Provide the (x, y) coordinate of the cell's center where the given text is located.  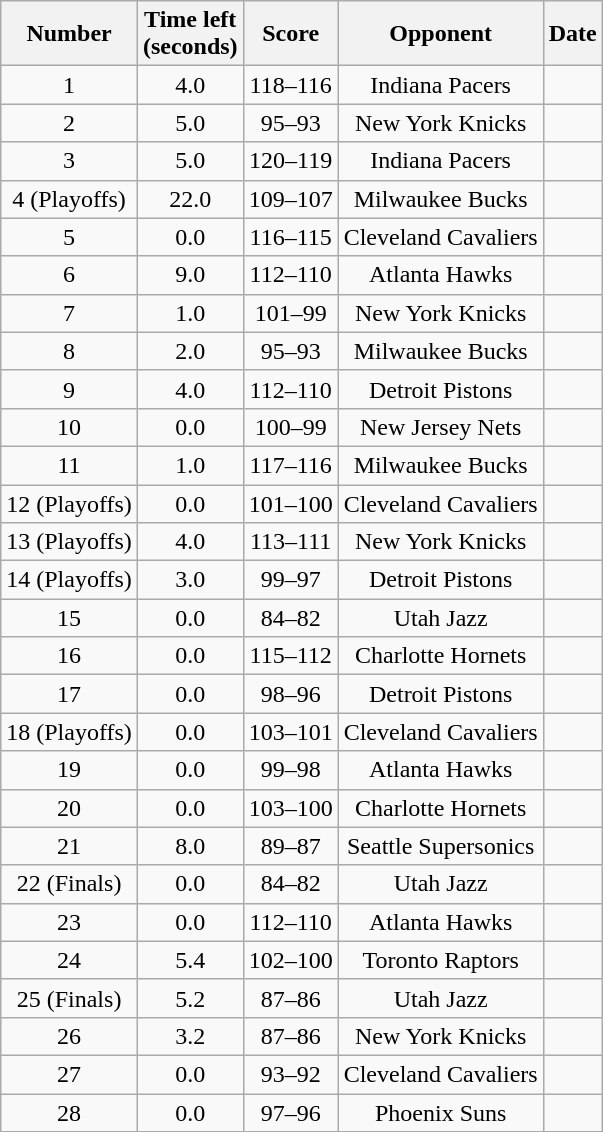
102–100 (290, 960)
Score (290, 34)
9 (70, 389)
100–99 (290, 427)
2.0 (190, 351)
5.4 (190, 960)
103–101 (290, 732)
23 (70, 922)
109–107 (290, 199)
8.0 (190, 846)
22 (Finals) (70, 884)
26 (70, 1036)
6 (70, 275)
11 (70, 465)
14 (Playoffs) (70, 580)
101–99 (290, 313)
8 (70, 351)
101–100 (290, 503)
Phoenix Suns (440, 1113)
3.0 (190, 580)
13 (Playoffs) (70, 542)
115–112 (290, 656)
Date (572, 34)
Seattle Supersonics (440, 846)
22.0 (190, 199)
118–116 (290, 85)
117–116 (290, 465)
7 (70, 313)
3.2 (190, 1036)
3 (70, 161)
103–100 (290, 808)
93–92 (290, 1074)
16 (70, 656)
5.2 (190, 998)
24 (70, 960)
Opponent (440, 34)
98–96 (290, 694)
15 (70, 618)
99–97 (290, 580)
89–87 (290, 846)
20 (70, 808)
10 (70, 427)
28 (70, 1113)
Toronto Raptors (440, 960)
97–96 (290, 1113)
4 (Playoffs) (70, 199)
116–115 (290, 237)
5 (70, 237)
12 (Playoffs) (70, 503)
120–119 (290, 161)
2 (70, 123)
17 (70, 694)
19 (70, 770)
1 (70, 85)
113–111 (290, 542)
Time left (seconds) (190, 34)
99–98 (290, 770)
25 (Finals) (70, 998)
21 (70, 846)
Number (70, 34)
18 (Playoffs) (70, 732)
27 (70, 1074)
New Jersey Nets (440, 427)
9.0 (190, 275)
